Provide the (x, y) coordinate of the cell's center where the given text is located.  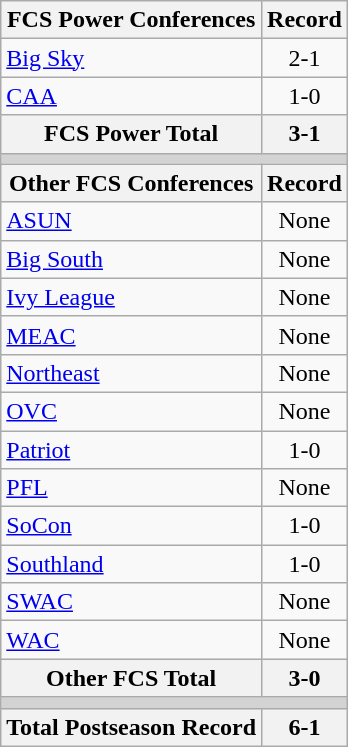
Northeast (132, 373)
CAA (132, 96)
WAC (132, 640)
Total Postseason Record (132, 727)
SoCon (132, 526)
Other FCS Conferences (132, 183)
FCS Power Total (132, 134)
Big Sky (132, 58)
Southland (132, 564)
OVC (132, 411)
PFL (132, 488)
FCS Power Conferences (132, 20)
Other FCS Total (132, 678)
3-0 (305, 678)
3-1 (305, 134)
SWAC (132, 602)
Patriot (132, 449)
2-1 (305, 58)
6-1 (305, 727)
MEAC (132, 335)
Ivy League (132, 297)
Big South (132, 259)
ASUN (132, 221)
